Find where the given text appears and provide that cell's center as [x, y] coordinate. 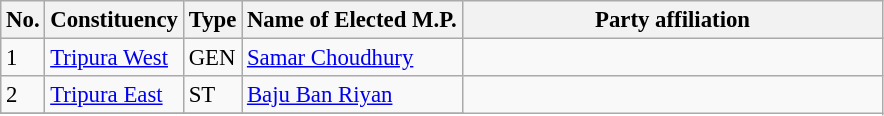
Party affiliation [672, 20]
Tripura West [114, 58]
1 [23, 58]
Samar Choudhury [352, 58]
Constituency [114, 20]
Baju Ban Riyan [352, 95]
ST [212, 95]
2 [23, 95]
Type [212, 20]
Name of Elected M.P. [352, 20]
No. [23, 20]
Tripura East [114, 95]
GEN [212, 58]
